Output the [X, Y] coordinate of the center of the cell containing the given text.  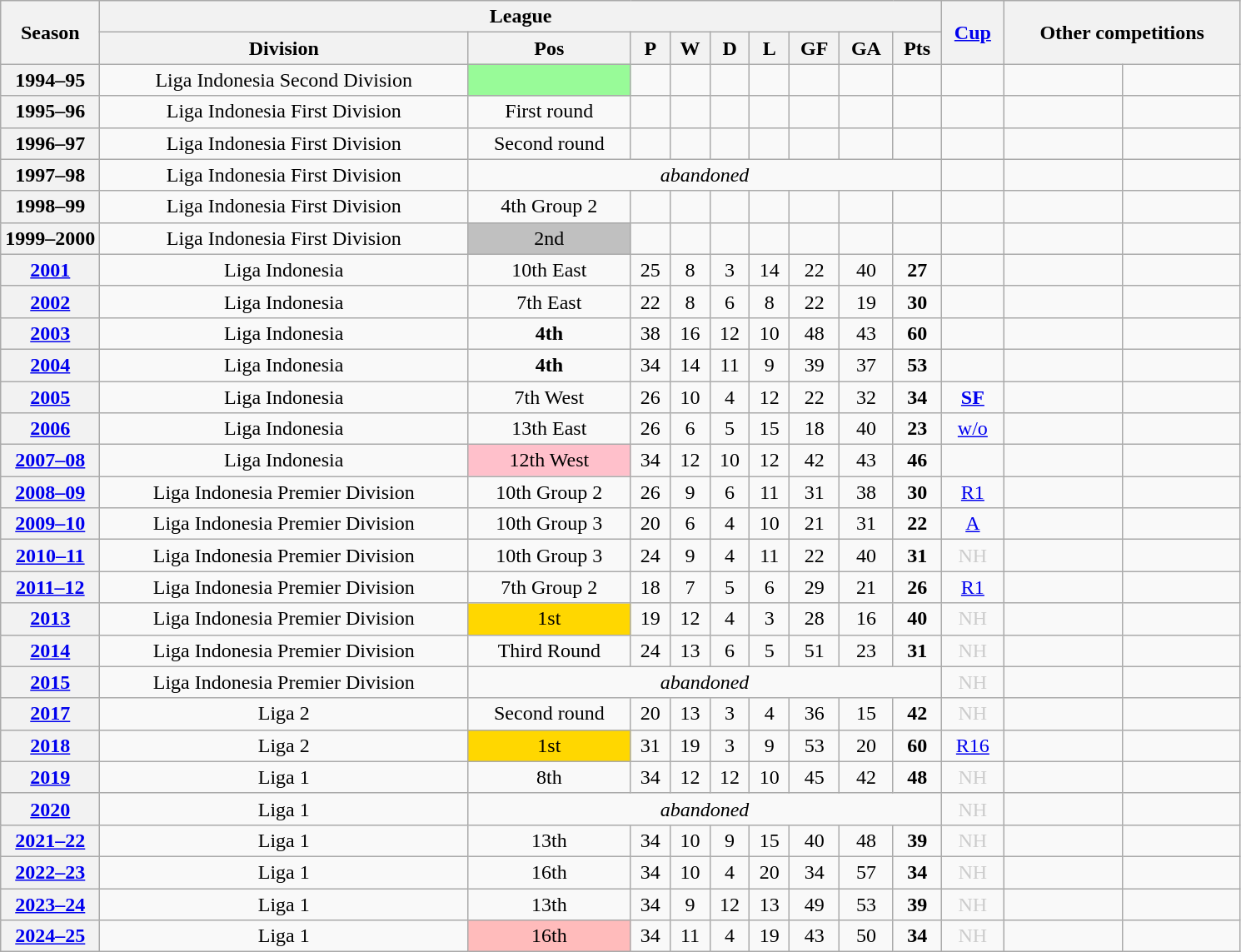
R16 [973, 745]
2018 [50, 745]
46 [918, 461]
GA [866, 48]
50 [866, 936]
W [690, 48]
Pos [550, 48]
2009–10 [50, 524]
A [973, 524]
32 [866, 397]
49 [815, 904]
2020 [50, 809]
25 [650, 270]
Third Round [550, 650]
1994–95 [50, 80]
45 [815, 777]
2014 [50, 650]
L [770, 48]
7th West [550, 397]
GF [815, 48]
D [730, 48]
2015 [50, 682]
2011–12 [50, 587]
51 [815, 650]
Liga Indonesia Second Division [284, 80]
Cup [973, 32]
2004 [50, 365]
1995–96 [50, 112]
7 [690, 587]
12th West [550, 461]
27 [918, 270]
2024–25 [50, 936]
29 [815, 587]
4th Group 2 [550, 207]
Division [284, 48]
First round [550, 112]
P [650, 48]
2010–11 [50, 556]
2003 [50, 333]
1998–99 [50, 207]
8th [550, 777]
57 [866, 872]
2002 [50, 302]
7th East [550, 302]
Season [50, 32]
League [521, 17]
2021–22 [50, 840]
1996–97 [50, 143]
13th East [550, 429]
1997–98 [50, 175]
37 [866, 365]
1999–2000 [50, 238]
2017 [50, 714]
2001 [50, 270]
SF [973, 397]
Pts [918, 48]
2007–08 [50, 461]
7th Group 2 [550, 587]
28 [815, 619]
2005 [50, 397]
2019 [50, 777]
2nd [550, 238]
2008–09 [50, 492]
Other competitions [1122, 32]
w/o [973, 429]
2022–23 [50, 872]
2023–24 [50, 904]
2013 [50, 619]
10th Group 2 [550, 492]
2006 [50, 429]
36 [815, 714]
10th East [550, 270]
